Detect which cell encompasses the target text, then output its (X, Y) center coordinate. 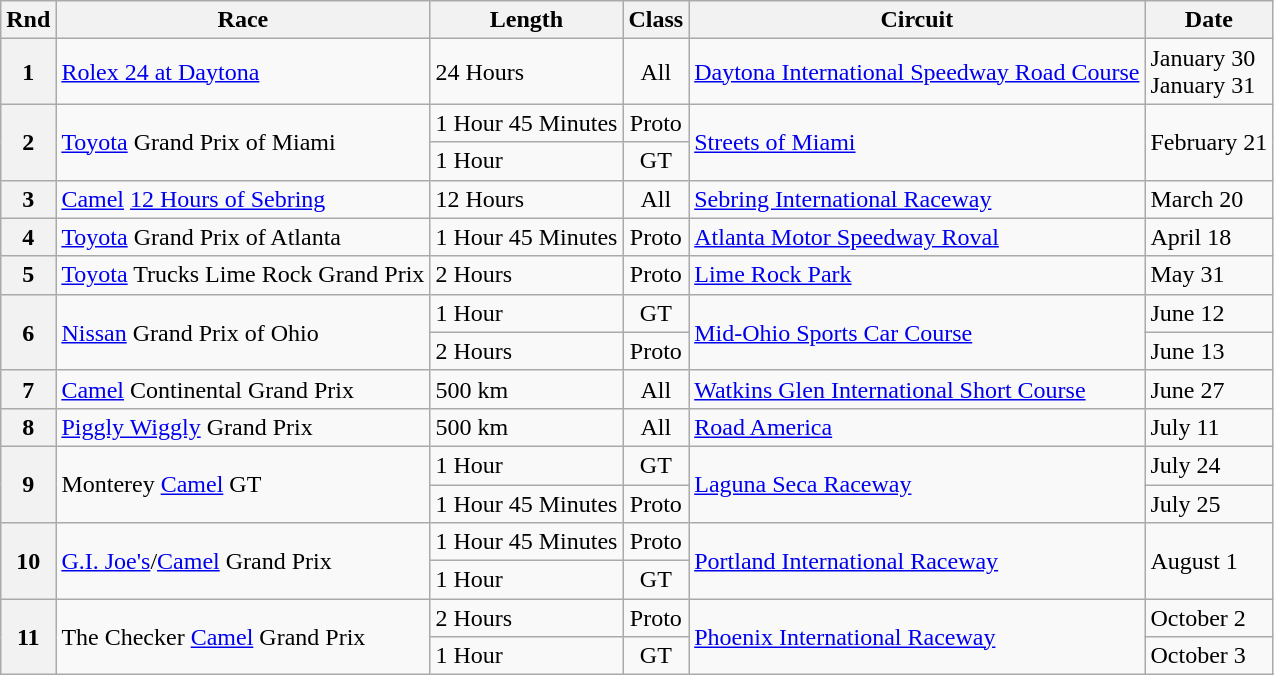
Rnd (28, 20)
10 (28, 561)
12 Hours (526, 199)
July 24 (1209, 465)
Date (1209, 20)
5 (28, 275)
Piggly Wiggly Grand Prix (243, 427)
January 30January 31 (1209, 72)
Daytona International Speedway Road Course (917, 72)
Monterey Camel GT (243, 484)
March 20 (1209, 199)
Length (526, 20)
Camel Continental Grand Prix (243, 389)
2 (28, 142)
Rolex 24 at Daytona (243, 72)
6 (28, 332)
October 3 (1209, 656)
Sebring International Raceway (917, 199)
Portland International Raceway (917, 561)
July 25 (1209, 503)
Circuit (917, 20)
June 12 (1209, 313)
8 (28, 427)
3 (28, 199)
11 (28, 637)
7 (28, 389)
Camel 12 Hours of Sebring (243, 199)
Streets of Miami (917, 142)
4 (28, 237)
Race (243, 20)
Toyota Grand Prix of Atlanta (243, 237)
June 13 (1209, 351)
The Checker Camel Grand Prix (243, 637)
Watkins Glen International Short Course (917, 389)
Class (656, 20)
June 27 (1209, 389)
Phoenix International Raceway (917, 637)
July 11 (1209, 427)
1 (28, 72)
G.I. Joe's/Camel Grand Prix (243, 561)
Atlanta Motor Speedway Roval (917, 237)
August 1 (1209, 561)
9 (28, 484)
Road America (917, 427)
February 21 (1209, 142)
October 2 (1209, 618)
Laguna Seca Raceway (917, 484)
May 31 (1209, 275)
April 18 (1209, 237)
Toyota Trucks Lime Rock Grand Prix (243, 275)
Nissan Grand Prix of Ohio (243, 332)
24 Hours (526, 72)
Lime Rock Park (917, 275)
Toyota Grand Prix of Miami (243, 142)
Mid-Ohio Sports Car Course (917, 332)
